Capture the cell that displays the provided text and extract its [x, y] central coordinate. 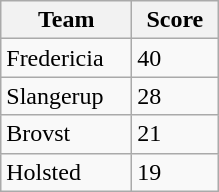
Team [66, 20]
Slangerup [66, 96]
Score [175, 20]
Holsted [66, 172]
21 [175, 134]
28 [175, 96]
19 [175, 172]
Fredericia [66, 58]
40 [175, 58]
Brovst [66, 134]
